Pinpoint the cell where the given text exists, returning its [X, Y] midpoint coordinate. 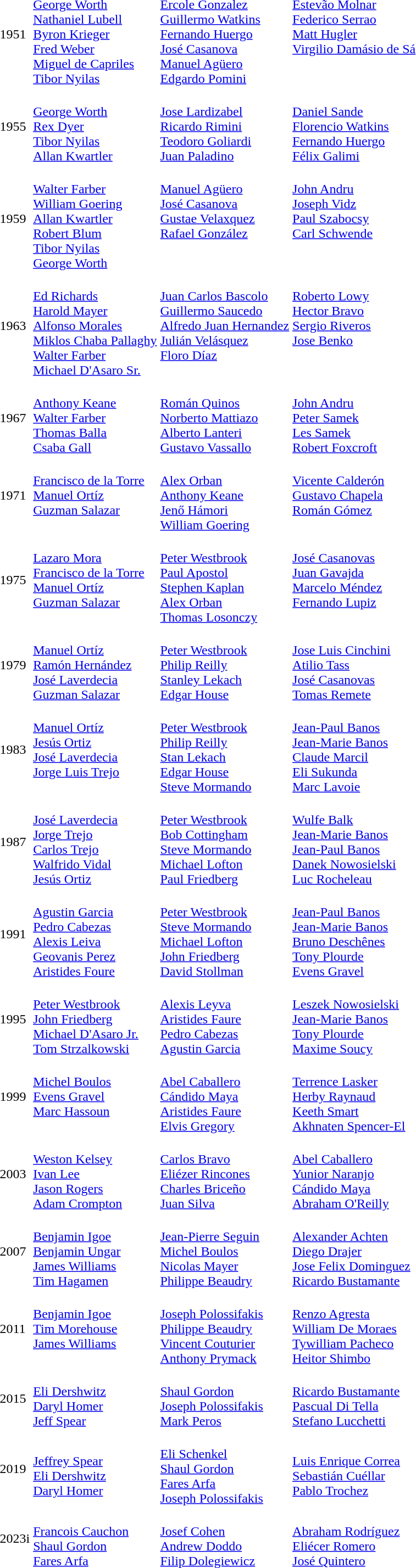
Anthony KeaneWalter FarberThomas BallaCsaba Gall [95, 418]
Alexis LeyvaAristides FaurePedro CabezasAgustin Garcia [225, 1019]
Manuel AgüeroJosé CasanovaGustae VelaxquezRafael González [225, 219]
Agustin GarciaPedro CabezasAlexis LeivaGeovanis PerezAristides Foure [95, 934]
Peter WestbrookPhilip ReillyStanley LekachEdgar House [225, 665]
Jean-Pierre SeguinMichel BoulosNicolas MayerPhilippe Beaudry [225, 1251]
Eli DershwitzDaryl HomerJeff Spear [95, 1399]
George WorthRex DyerTibor NyilasAllan Kwartler [95, 126]
Lazaro MoraFrancisco de la TorreManuel OrtízGuzman Salazar [95, 580]
Shaul GordonJoseph PolossifakisMark Peros [225, 1399]
Román QuinosNorberto MattiazoAlberto LanteriGustavo Vassallo [225, 418]
Ed RichardsHarold MayerAlfonso MoralesMiklos Chaba PallaghyWalter FarberMichael D'Asaro Sr. [95, 326]
Peter WestbrookBob CottinghamSteve MormandoMichael LoftonPaul Friedberg [225, 842]
Francisco de la TorreManuel OrtízGuzman Salazar [95, 495]
Peter WestbrookSteve MormandoMichael LoftonJohn FriedbergDavid Stollman [225, 934]
Eli SchenkelShaul GordonFares ArfaJoseph Polossifakis [225, 1469]
Abel CaballeroCándido MayaAristides FaureElvis Gregory [225, 1096]
Jose LardizabelRicardo RiminiTeodoro GoliardiJuan Paladino [225, 126]
Benjamin IgoeTim MorehouseJames Williams [95, 1329]
Manuel OrtízJesús OrtizJosé LaverdeciaJorge Luis Trejo [95, 750]
Alex OrbanAnthony KeaneJenő HámoriWilliam Goering [225, 495]
Juan Carlos BascoloGuillermo SaucedoAlfredo Juan HernandezJulián VelásquezFloro Díaz [225, 326]
Walter FarberWilliam GoeringAllan KwartlerRobert BlumTibor NyilasGeorge Worth [95, 219]
Peter WestbrookJohn FriedbergMichael D'Asaro Jr.Tom Strzalkowski [95, 1019]
Manuel OrtízRamón HernándezJosé LaverdeciaGuzman Salazar [95, 665]
Peter WestbrookPaul ApostolStephen KaplanAlex OrbanThomas Losonczy [225, 580]
Peter WestbrookPhilip ReillyStan LekachEdgar HouseSteve Mormando [225, 750]
Joseph PolossifakisPhilippe BeaudryVincent CouturierAnthony Prymack [225, 1329]
Weston KelseyIvan LeeJason RogersAdam Crompton [95, 1174]
Benjamin IgoeBenjamin UngarJames WilliamsTim Hagamen [95, 1251]
José LaverdeciaJorge TrejoCarlos TrejoWalfrido VidalJesús Ortiz [95, 842]
Jeffrey SpearEli DershwitzDaryl Homer [95, 1469]
Carlos BravoEliézer RinconesCharles BriceñoJuan Silva [225, 1174]
Michel BoulosEvens GravelMarc Hassoun [95, 1096]
